Detect which cell encompasses the target text, then output its [x, y] center coordinate. 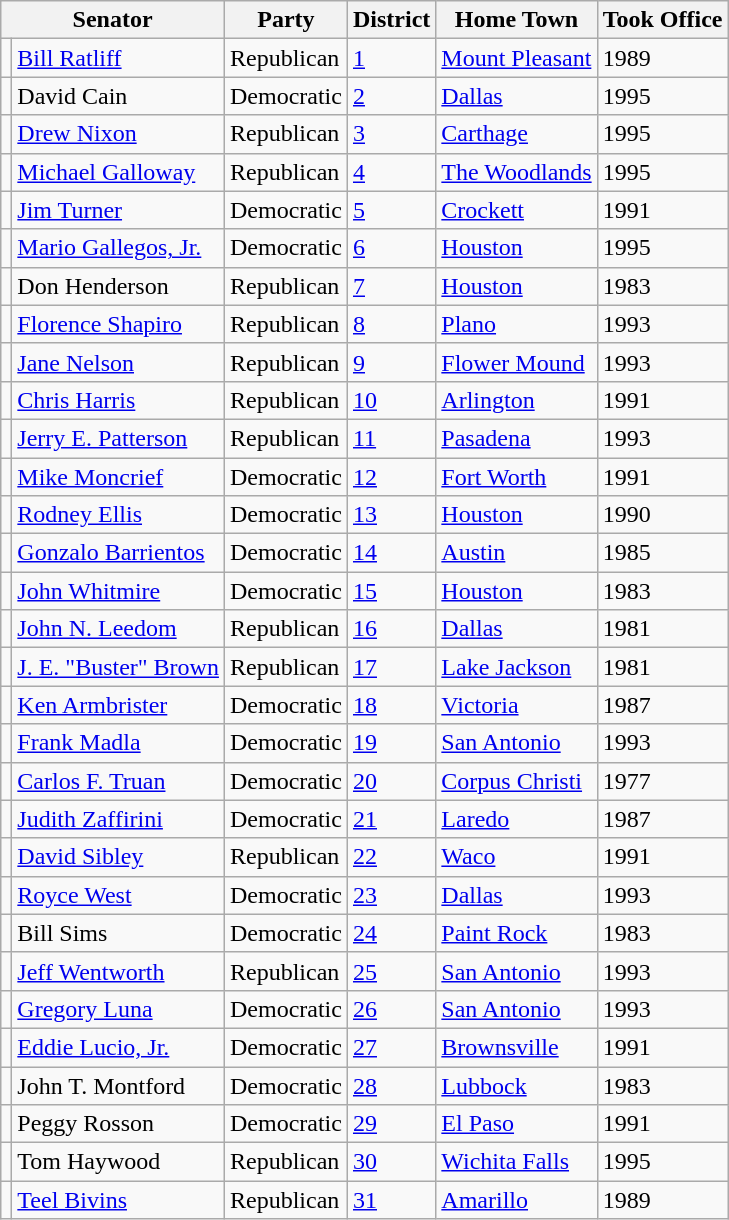
Mount Pleasant [516, 58]
Pasadena [516, 438]
10 [391, 400]
Don Henderson [118, 286]
Jerry E. Patterson [118, 438]
1990 [662, 515]
Gregory Luna [118, 1009]
11 [391, 438]
Crockett [516, 210]
El Paso [516, 1124]
6 [391, 248]
22 [391, 857]
1985 [662, 553]
29 [391, 1124]
Austin [516, 553]
John Whitmire [118, 591]
Waco [516, 857]
Judith Zaffirini [118, 819]
1977 [662, 781]
Carlos F. Truan [118, 781]
Teel Bivins [118, 1200]
David Cain [118, 96]
30 [391, 1162]
Took Office [662, 20]
District [391, 20]
14 [391, 553]
Arlington [516, 400]
Tom Haywood [118, 1162]
4 [391, 172]
Peggy Rosson [118, 1124]
25 [391, 971]
Plano [516, 324]
The Woodlands [516, 172]
3 [391, 134]
Jim Turner [118, 210]
Michael Galloway [118, 172]
Brownsville [516, 1047]
J. E. "Buster" Brown [118, 667]
Wichita Falls [516, 1162]
Drew Nixon [118, 134]
Eddie Lucio, Jr. [118, 1047]
19 [391, 743]
2 [391, 96]
Jeff Wentworth [118, 971]
1 [391, 58]
26 [391, 1009]
8 [391, 324]
13 [391, 515]
Corpus Christi [516, 781]
Victoria [516, 705]
Bill Ratliff [118, 58]
28 [391, 1085]
Florence Shapiro [118, 324]
Laredo [516, 819]
Fort Worth [516, 477]
18 [391, 705]
Lake Jackson [516, 667]
27 [391, 1047]
24 [391, 933]
Chris Harris [118, 400]
John T. Montford [118, 1085]
20 [391, 781]
Mike Moncrief [118, 477]
Gonzalo Barrientos [118, 553]
9 [391, 362]
21 [391, 819]
7 [391, 286]
Home Town [516, 20]
Paint Rock [516, 933]
5 [391, 210]
12 [391, 477]
Frank Madla [118, 743]
Royce West [118, 895]
John N. Leedom [118, 629]
Party [286, 20]
Ken Armbrister [118, 705]
Amarillo [516, 1200]
Bill Sims [118, 933]
Rodney Ellis [118, 515]
17 [391, 667]
David Sibley [118, 857]
Flower Mound [516, 362]
16 [391, 629]
Mario Gallegos, Jr. [118, 248]
Lubbock [516, 1085]
Jane Nelson [118, 362]
15 [391, 591]
31 [391, 1200]
23 [391, 895]
Carthage [516, 134]
Senator [113, 20]
